Output the [X, Y] coordinate of the center of the cell containing the given text.  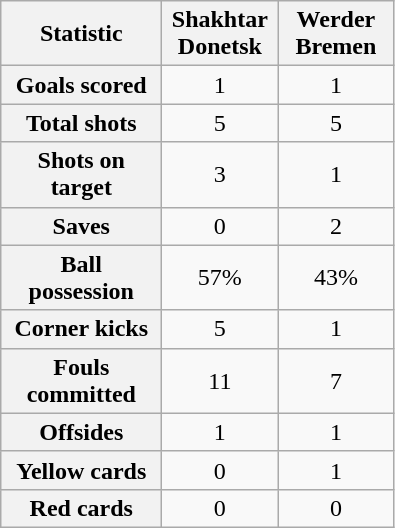
Corner kicks [82, 329]
Total shots [82, 123]
Offsides [82, 432]
Shakhtar Donetsk [220, 34]
Red cards [82, 508]
Fouls committed [82, 380]
57% [220, 278]
7 [336, 380]
Werder Bremen [336, 34]
2 [336, 226]
Shots on target [82, 174]
Saves [82, 226]
Ball possession [82, 278]
3 [220, 174]
11 [220, 380]
Yellow cards [82, 470]
43% [336, 278]
Goals scored [82, 85]
Statistic [82, 34]
